Determine the [X, Y] coordinate at the center of the cell enclosing the given text.  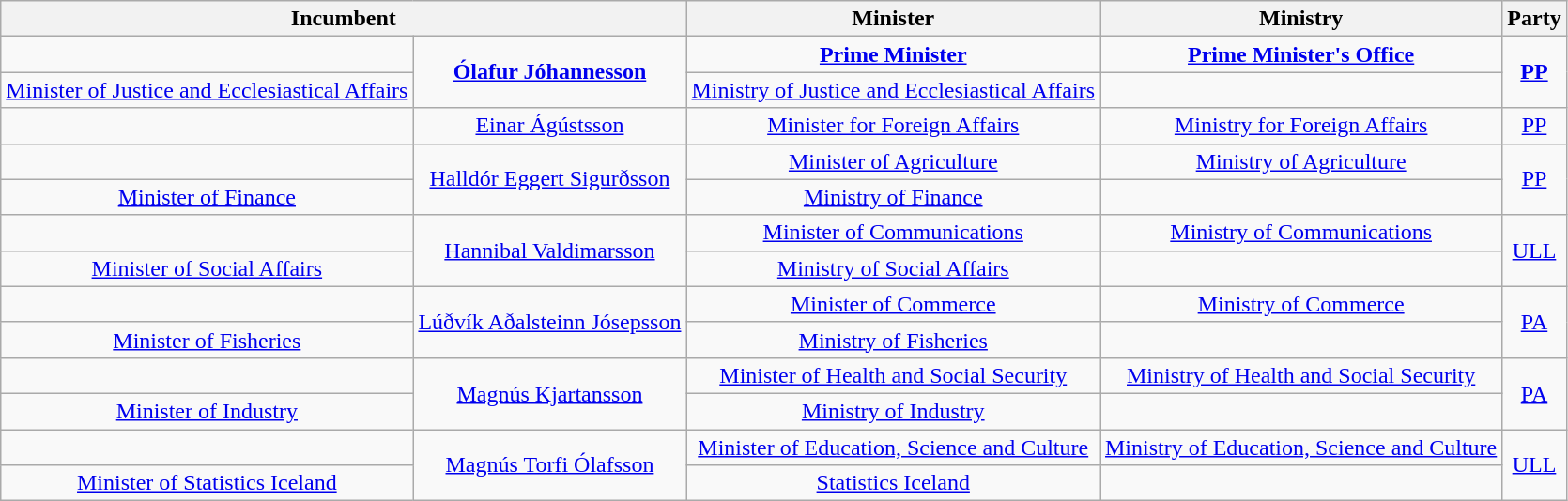
Ministry for Foreign Affairs [1301, 126]
Hannibal Valdimarsson [550, 250]
Minister of Education, Science and Culture [894, 448]
Minister of Social Affairs [207, 268]
Minister for Foreign Affairs [894, 126]
Magnús Kjartansson [550, 393]
Minister of Health and Social Security [894, 375]
Incumbent [344, 19]
Ministry of Communications [1301, 233]
Ministry of Education, Science and Culture [1301, 448]
Minister of Justice and Ecclesiastical Affairs [207, 90]
Prime Minister [894, 54]
Prime Minister's Office [1301, 54]
Ministry of Fisheries [894, 340]
Ministry of Health and Social Security [1301, 375]
Statistics Iceland [894, 483]
Lúðvík Aðalsteinn Jósepsson [550, 322]
Minister of Industry [207, 411]
Minister [894, 19]
Party [1534, 19]
Ministry of Justice and Ecclesiastical Affairs [894, 90]
Ólafur Jóhannesson [550, 72]
Minister of Statistics Iceland [207, 483]
Einar Ágústsson [550, 126]
Ministry of Commerce [1301, 304]
Ministry [1301, 19]
Minister of Commerce [894, 304]
Ministry of Social Affairs [894, 268]
Ministry of Industry [894, 411]
Ministry of Agriculture [1301, 161]
Ministry of Finance [894, 197]
Minister of Finance [207, 197]
Minister of Fisheries [207, 340]
Minister of Agriculture [894, 161]
Halldór Eggert Sigurðsson [550, 179]
Magnús Torfi Ólafsson [550, 465]
Minister of Communications [894, 233]
